Provide the (X, Y) coordinate of the cell's center where the given text is located.  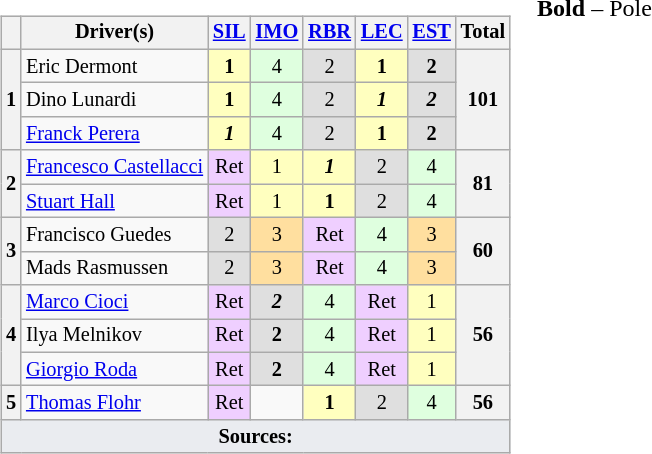
Dino Lunardi (114, 100)
Francesco Castellacci (114, 167)
Ilya Melnikov (114, 336)
Thomas Flohr (114, 403)
Eric Dermont (114, 66)
Sources: (256, 437)
Giorgio Roda (114, 369)
SIL (230, 33)
EST (432, 33)
Francisco Guedes (114, 235)
81 (483, 184)
60 (483, 252)
RBR (330, 33)
Stuart Hall (114, 201)
Total (483, 33)
Driver(s) (114, 33)
LEC (382, 33)
5 (11, 403)
Mads Rasmussen (114, 268)
101 (483, 100)
IMO (278, 33)
Franck Perera (114, 134)
Marco Cioci (114, 302)
